Provide the [x, y] coordinate of the cell's center where the given text is located.  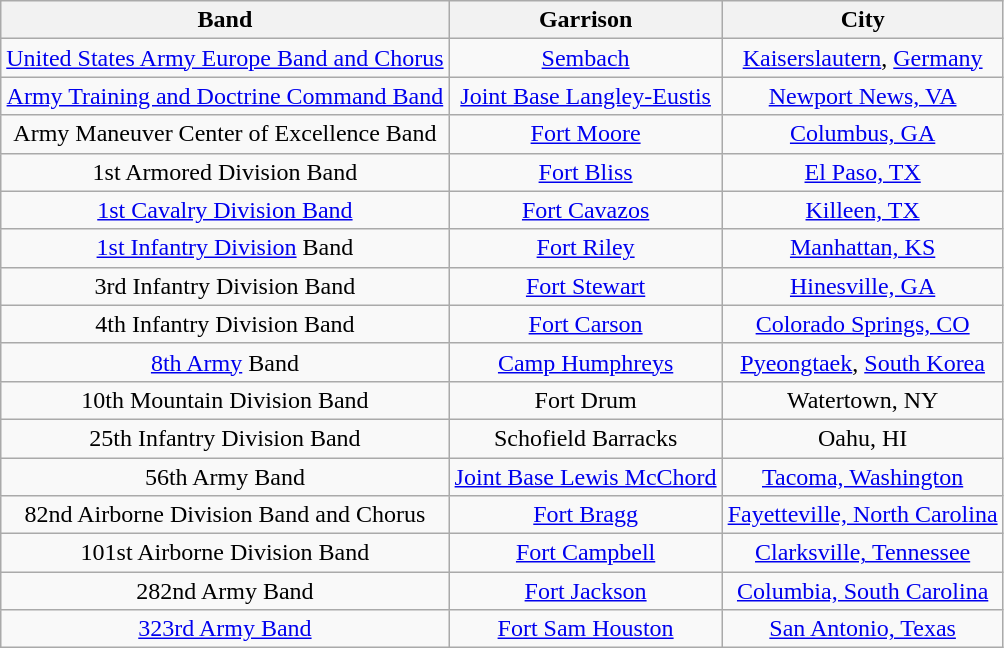
Fort Cavazos [586, 210]
Killeen, TX [862, 210]
Fort Jackson [586, 591]
Sembach [586, 58]
Garrison [586, 20]
Kaiserslautern, Germany [862, 58]
Manhattan, KS [862, 248]
56th Army Band [225, 477]
Columbus, GA [862, 134]
Newport News, VA [862, 96]
Tacoma, Washington [862, 477]
10th Mountain Division Band [225, 400]
Band [225, 20]
1st Infantry Division Band [225, 248]
1st Cavalry Division Band [225, 210]
Fort Bragg [586, 515]
Fort Moore [586, 134]
3rd Infantry Division Band [225, 286]
Pyeongtaek, South Korea [862, 362]
Fort Bliss [586, 172]
City [862, 20]
25th Infantry Division Band [225, 438]
Camp Humphreys [586, 362]
Joint Base Langley-Eustis [586, 96]
Fort Riley [586, 248]
Fort Sam Houston [586, 629]
8th Army Band [225, 362]
Oahu, HI [862, 438]
Columbia, South Carolina [862, 591]
323rd Army Band [225, 629]
82nd Airborne Division Band and Chorus [225, 515]
Army Training and Doctrine Command Band [225, 96]
San Antonio, Texas [862, 629]
Watertown, NY [862, 400]
Army Maneuver Center of Excellence Band [225, 134]
Fort Stewart [586, 286]
Colorado Springs, CO [862, 324]
Fort Drum [586, 400]
Joint Base Lewis McChord [586, 477]
Fayetteville, North Carolina [862, 515]
4th Infantry Division Band [225, 324]
Clarksville, Tennessee [862, 553]
101st Airborne Division Band [225, 553]
Fort Campbell [586, 553]
Fort Carson [586, 324]
United States Army Europe Band and Chorus [225, 58]
Schofield Barracks [586, 438]
Hinesville, GA [862, 286]
1st Armored Division Band [225, 172]
282nd Army Band [225, 591]
El Paso, TX [862, 172]
